Determine the (x, y) coordinate at the center of the cell enclosing the given text.  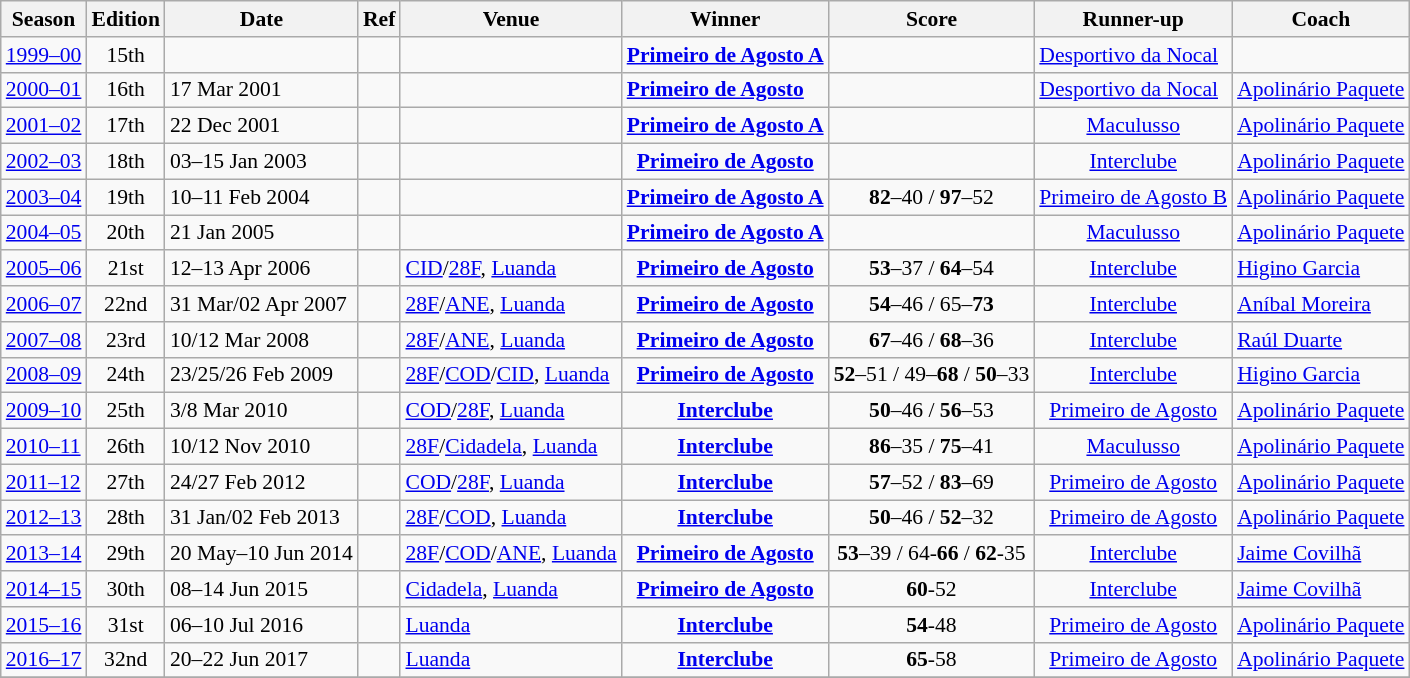
Raúl Duarte (1320, 340)
20th (126, 233)
26th (126, 447)
19th (126, 197)
1999–00 (44, 55)
67–46 / 68–36 (932, 340)
10–11 Feb 2004 (262, 197)
2004–05 (44, 233)
31 Jan/02 Feb 2013 (262, 518)
Coach (1320, 19)
21st (126, 269)
82–40 / 97–52 (932, 197)
CID/28F, Luanda (510, 269)
Cidadela, Luanda (510, 589)
12–13 Apr 2006 (262, 269)
16th (126, 90)
2014–15 (44, 589)
Venue (510, 19)
2016–17 (44, 660)
28th (126, 518)
50–46 / 52–32 (932, 518)
23/25/26 Feb 2009 (262, 375)
22 Dec 2001 (262, 126)
08–14 Jun 2015 (262, 589)
32nd (126, 660)
Runner-up (1133, 19)
2000–01 (44, 90)
18th (126, 162)
03–15 Jan 2003 (262, 162)
27th (126, 482)
52–51 / 49–68 / 50–33 (932, 375)
2010–11 (44, 447)
2001–02 (44, 126)
Winner (726, 19)
57–52 / 83–69 (932, 482)
17 Mar 2001 (262, 90)
86–35 / 75–41 (932, 447)
22nd (126, 304)
10/12 Nov 2010 (262, 447)
Primeiro de Agosto B (1133, 197)
2012–13 (44, 518)
54–46 / 65–73 (932, 304)
23rd (126, 340)
21 Jan 2005 (262, 233)
25th (126, 411)
17th (126, 126)
2006–07 (44, 304)
2009–10 (44, 411)
28F/COD, Luanda (510, 518)
28F/COD/ANE, Luanda (510, 554)
50–46 / 56–53 (932, 411)
Score (932, 19)
10/12 Mar 2008 (262, 340)
Season (44, 19)
2003–04 (44, 197)
28F/COD/CID, Luanda (510, 375)
53–37 / 64–54 (932, 269)
06–10 Jul 2016 (262, 625)
53–39 / 64-66 / 62-35 (932, 554)
28F/Cidadela, Luanda (510, 447)
2005–06 (44, 269)
20–22 Jun 2017 (262, 660)
2008–09 (44, 375)
15th (126, 55)
Ref (379, 19)
Edition (126, 19)
2011–12 (44, 482)
20 May–10 Jun 2014 (262, 554)
2015–16 (44, 625)
54-48 (932, 625)
30th (126, 589)
2013–14 (44, 554)
29th (126, 554)
65-58 (932, 660)
60-52 (932, 589)
Aníbal Moreira (1320, 304)
24/27 Feb 2012 (262, 482)
31st (126, 625)
2002–03 (44, 162)
2007–08 (44, 340)
31 Mar/02 Apr 2007 (262, 304)
24th (126, 375)
Date (262, 19)
3/8 Mar 2010 (262, 411)
